Return the [X, Y] coordinate for the center point of the cell that contains the specified text.  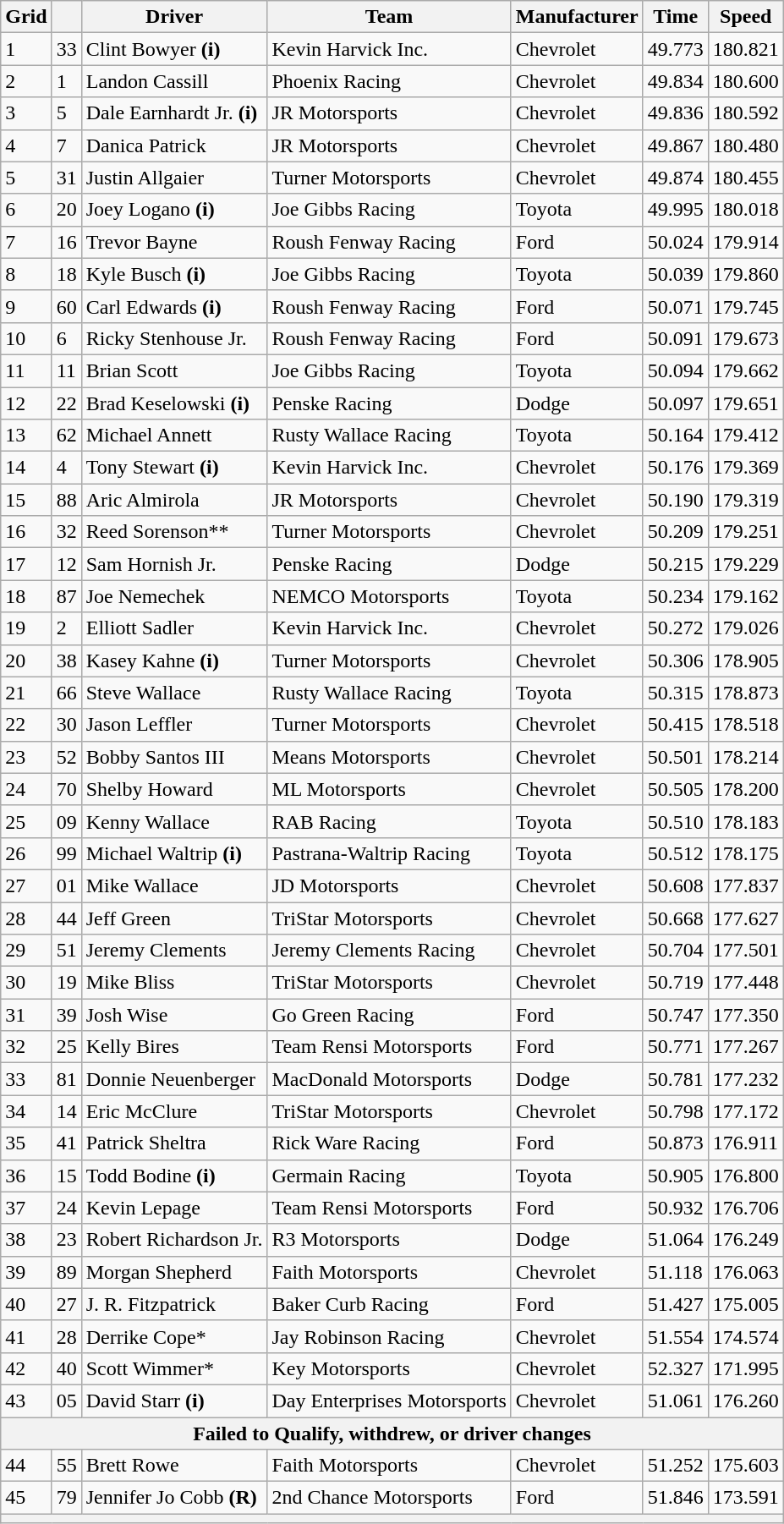
179.251 [746, 532]
Driver [174, 17]
05 [66, 1401]
50.215 [675, 564]
Jennifer Jo Cobb (R) [174, 1498]
50.164 [675, 436]
Danica Patrick [174, 145]
Scott Wimmer* [174, 1368]
Eric McClure [174, 1111]
171.995 [746, 1368]
34 [26, 1111]
45 [26, 1498]
177.172 [746, 1111]
51.118 [675, 1272]
175.603 [746, 1466]
50.781 [675, 1079]
Bobby Santos III [174, 757]
50.097 [675, 403]
RAB Racing [389, 821]
179.162 [746, 596]
Clint Bowyer (i) [174, 49]
Kyle Busch (i) [174, 274]
50.306 [675, 661]
Tony Stewart (i) [174, 468]
Manufacturer [577, 17]
3 [26, 113]
10 [26, 338]
37 [26, 1208]
50.668 [675, 918]
Rick Ware Racing [389, 1143]
ML Motorsports [389, 789]
89 [66, 1272]
51.554 [675, 1336]
R3 Motorsports [389, 1240]
50.315 [675, 693]
175.005 [746, 1304]
Robert Richardson Jr. [174, 1240]
Dale Earnhardt Jr. (i) [174, 113]
Shelby Howard [174, 789]
13 [26, 436]
179.662 [746, 370]
50.873 [675, 1143]
Brian Scott [174, 370]
50.094 [675, 370]
26 [26, 853]
177.627 [746, 918]
Speed [746, 17]
177.267 [746, 1047]
Time [675, 17]
Justin Allgaier [174, 178]
178.175 [746, 853]
50.501 [675, 757]
Jeff Green [174, 918]
179.026 [746, 628]
176.800 [746, 1176]
179.745 [746, 306]
21 [26, 693]
Go Green Racing [389, 1015]
Day Enterprises Motorsports [389, 1401]
49.773 [675, 49]
66 [66, 693]
51.846 [675, 1498]
179.369 [746, 468]
173.591 [746, 1498]
179.651 [746, 403]
Donnie Neuenberger [174, 1079]
70 [66, 789]
52 [66, 757]
50.771 [675, 1047]
177.501 [746, 951]
50.905 [675, 1176]
177.837 [746, 885]
Reed Sorenson** [174, 532]
179.673 [746, 338]
Failed to Qualify, withdrew, or driver changes [392, 1434]
176.249 [746, 1240]
Morgan Shepherd [174, 1272]
179.229 [746, 564]
NEMCO Motorsports [389, 596]
178.873 [746, 693]
62 [66, 436]
Key Motorsports [389, 1368]
Josh Wise [174, 1015]
50.510 [675, 821]
50.704 [675, 951]
9 [26, 306]
49.834 [675, 81]
178.214 [746, 757]
50.512 [675, 853]
Jay Robinson Racing [389, 1336]
J. R. Fitzpatrick [174, 1304]
178.905 [746, 661]
Mike Wallace [174, 885]
Carl Edwards (i) [174, 306]
49.874 [675, 178]
Derrike Cope* [174, 1336]
178.518 [746, 725]
50.039 [675, 274]
60 [66, 306]
179.319 [746, 500]
50.024 [675, 242]
50.608 [675, 885]
35 [26, 1143]
180.821 [746, 49]
Germain Racing [389, 1176]
8 [26, 274]
Joey Logano (i) [174, 210]
29 [26, 951]
180.455 [746, 178]
88 [66, 500]
Joe Nemechek [174, 596]
Steve Wallace [174, 693]
50.272 [675, 628]
180.018 [746, 210]
01 [66, 885]
50.719 [675, 983]
17 [26, 564]
2nd Chance Motorsports [389, 1498]
51.427 [675, 1304]
49.867 [675, 145]
Sam Hornish Jr. [174, 564]
Elliott Sadler [174, 628]
Kevin Lepage [174, 1208]
176.063 [746, 1272]
David Starr (i) [174, 1401]
177.350 [746, 1015]
50.176 [675, 468]
79 [66, 1498]
09 [66, 821]
Jeremy Clements [174, 951]
179.914 [746, 242]
42 [26, 1368]
51.252 [675, 1466]
52.327 [675, 1368]
MacDonald Motorsports [389, 1079]
Brett Rowe [174, 1466]
177.232 [746, 1079]
Landon Cassill [174, 81]
49.836 [675, 113]
176.911 [746, 1143]
50.234 [675, 596]
Jeremy Clements Racing [389, 951]
JD Motorsports [389, 885]
180.480 [746, 145]
49.995 [675, 210]
Michael Annett [174, 436]
Trevor Bayne [174, 242]
Phoenix Racing [389, 81]
Aric Almirola [174, 500]
Jason Leffler [174, 725]
50.505 [675, 789]
174.574 [746, 1336]
50.798 [675, 1111]
Todd Bodine (i) [174, 1176]
Kelly Bires [174, 1047]
87 [66, 596]
55 [66, 1466]
Patrick Sheltra [174, 1143]
Ricky Stenhouse Jr. [174, 338]
Means Motorsports [389, 757]
179.412 [746, 436]
99 [66, 853]
50.091 [675, 338]
Kasey Kahne (i) [174, 661]
Michael Waltrip (i) [174, 853]
176.260 [746, 1401]
177.448 [746, 983]
50.071 [675, 306]
50.209 [675, 532]
50.747 [675, 1015]
178.183 [746, 821]
180.600 [746, 81]
50.190 [675, 500]
Team [389, 17]
180.592 [746, 113]
Kenny Wallace [174, 821]
Brad Keselowski (i) [174, 403]
81 [66, 1079]
36 [26, 1176]
51 [66, 951]
Pastrana-Waltrip Racing [389, 853]
43 [26, 1401]
Grid [26, 17]
Baker Curb Racing [389, 1304]
179.860 [746, 274]
Mike Bliss [174, 983]
176.706 [746, 1208]
51.064 [675, 1240]
51.061 [675, 1401]
50.415 [675, 725]
178.200 [746, 789]
50.932 [675, 1208]
